Locate the cell with the specified text and output its [X, Y] center coordinate. 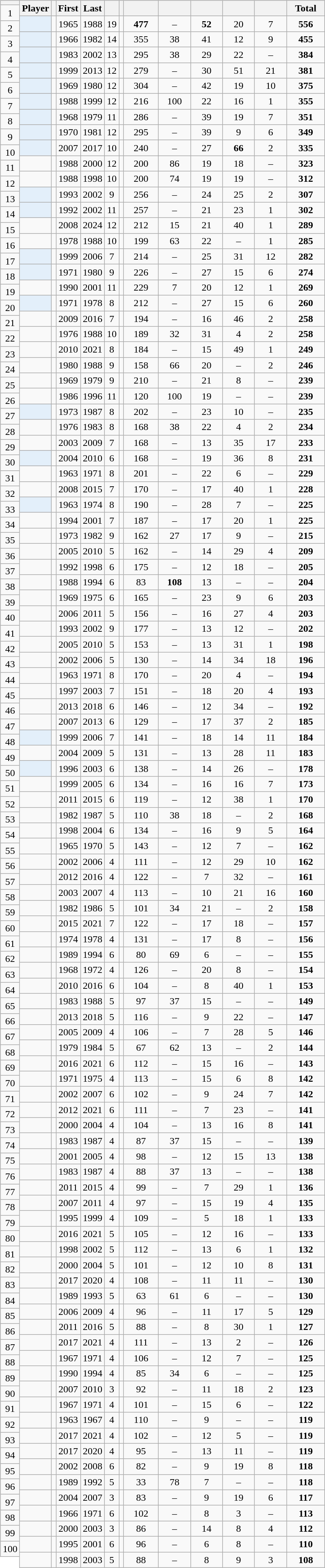
Total [306, 8]
351 [306, 117]
81 [10, 1254]
149 [306, 1001]
185 [306, 722]
50 [10, 773]
59 [10, 913]
165 [141, 598]
274 [306, 272]
1997 [68, 691]
116 [141, 1017]
177 [141, 629]
Last [92, 8]
53 [10, 820]
70 [10, 1083]
269 [306, 287]
235 [306, 412]
228 [306, 489]
455 [306, 39]
161 [306, 877]
54 [10, 835]
Player [35, 8]
90 [10, 1394]
71 [10, 1099]
65 [10, 1006]
198 [306, 644]
282 [306, 256]
89 [10, 1378]
68 [10, 1052]
216 [141, 101]
56 [10, 866]
256 [141, 194]
178 [306, 768]
154 [306, 970]
109 [141, 1218]
175 [141, 567]
201 [141, 474]
60 [10, 928]
First [68, 8]
1984 [92, 1048]
556 [306, 24]
199 [141, 241]
105 [141, 1234]
120 [141, 396]
312 [306, 179]
187 [141, 520]
77 [10, 1192]
151 [141, 691]
231 [306, 458]
94 [10, 1456]
381 [306, 71]
93 [10, 1440]
127 [306, 1327]
147 [306, 1017]
204 [306, 582]
335 [306, 148]
477 [141, 24]
43 [10, 664]
189 [141, 334]
375 [306, 86]
139 [306, 1141]
302 [306, 210]
289 [306, 225]
257 [141, 210]
260 [306, 303]
157 [306, 924]
91 [10, 1409]
192 [306, 706]
193 [306, 691]
155 [306, 955]
286 [141, 117]
215 [306, 536]
64 [10, 990]
209 [306, 551]
349 [306, 132]
57 [10, 882]
84 [10, 1301]
79 [10, 1223]
2024 [92, 225]
48 [10, 742]
76 [10, 1176]
246 [306, 365]
285 [306, 241]
307 [306, 194]
234 [306, 427]
240 [141, 148]
233 [306, 443]
279 [141, 71]
55 [10, 851]
136 [306, 1187]
160 [306, 893]
190 [141, 505]
132 [306, 1249]
73 [10, 1130]
226 [141, 272]
164 [306, 831]
135 [306, 1203]
44 [10, 680]
1981 [92, 132]
205 [306, 567]
183 [306, 753]
75 [10, 1161]
249 [306, 350]
47 [10, 726]
1972 [92, 970]
210 [141, 381]
173 [306, 784]
304 [141, 86]
123 [306, 1389]
214 [141, 256]
323 [306, 163]
58 [10, 897]
45 [10, 695]
144 [306, 1048]
384 [306, 55]
117 [306, 1497]
196 [306, 660]
72 [10, 1114]
